For the text-containing cell, return its midpoint in [X, Y] coordinate format. 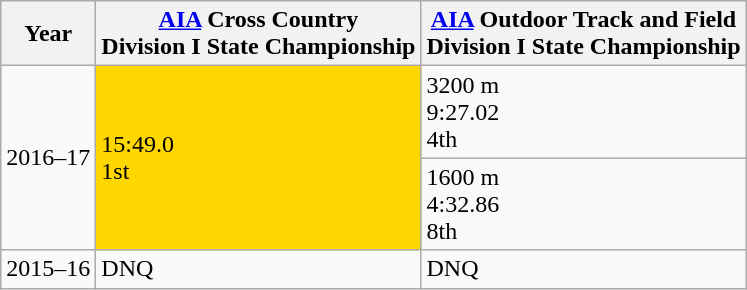
2016–17 [48, 158]
AIA Cross CountryDivision I State Championship [258, 34]
1600 m4:32.868th [584, 204]
Year [48, 34]
15:49.01st [258, 158]
2015–16 [48, 269]
AIA Outdoor Track and FieldDivision I State Championship [584, 34]
3200 m9:27.024th [584, 112]
